Extract the (X, Y) coordinate from the center of the cell holding the provided text.  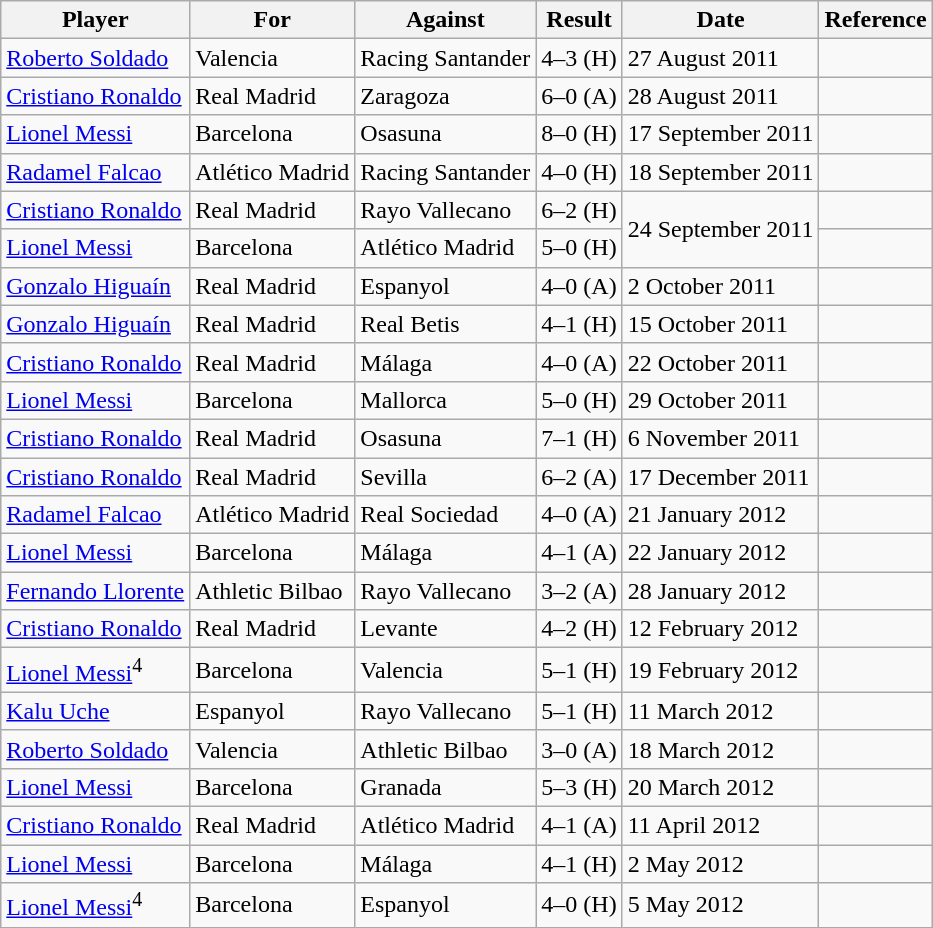
Date (720, 20)
For (272, 20)
Kalu Uche (96, 711)
17 September 2011 (720, 134)
12 February 2012 (720, 629)
27 August 2011 (720, 58)
15 October 2011 (720, 324)
Reference (876, 20)
Player (96, 20)
22 October 2011 (720, 362)
18 September 2011 (720, 172)
Against (446, 20)
3–2 (A) (579, 591)
18 March 2012 (720, 749)
Real Sociedad (446, 515)
5–3 (H) (579, 787)
6–2 (H) (579, 210)
20 March 2012 (720, 787)
19 February 2012 (720, 670)
Real Betis (446, 324)
Zaragoza (446, 96)
Result (579, 20)
2 October 2011 (720, 286)
6 November 2011 (720, 438)
4–2 (H) (579, 629)
11 March 2012 (720, 711)
Granada (446, 787)
11 April 2012 (720, 826)
2 May 2012 (720, 864)
Fernando Llorente (96, 591)
7–1 (H) (579, 438)
5 May 2012 (720, 906)
28 August 2011 (720, 96)
Sevilla (446, 477)
6–0 (A) (579, 96)
3–0 (A) (579, 749)
24 September 2011 (720, 229)
17 December 2011 (720, 477)
6–2 (A) (579, 477)
28 January 2012 (720, 591)
4–3 (H) (579, 58)
Mallorca (446, 400)
Levante (446, 629)
22 January 2012 (720, 553)
29 October 2011 (720, 400)
21 January 2012 (720, 515)
8–0 (H) (579, 134)
